Locate the cell with the specified text and output its (X, Y) center coordinate. 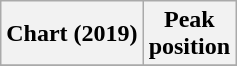
Peakposition (189, 34)
Chart (2019) (72, 34)
